Return (X, Y) of the center of cell containing provided text 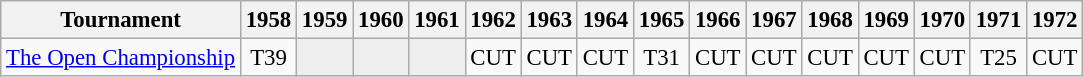
1970 (942, 20)
1965 (661, 20)
1971 (998, 20)
1959 (325, 20)
1964 (605, 20)
T39 (268, 58)
1968 (830, 20)
1966 (718, 20)
T25 (998, 58)
1960 (381, 20)
1958 (268, 20)
1963 (549, 20)
1961 (437, 20)
1969 (886, 20)
1962 (493, 20)
The Open Championship (121, 58)
T31 (661, 58)
1972 (1055, 20)
Tournament (121, 20)
1967 (774, 20)
